Search for the cell housing the specified text and yield its [x, y] center coordinate. 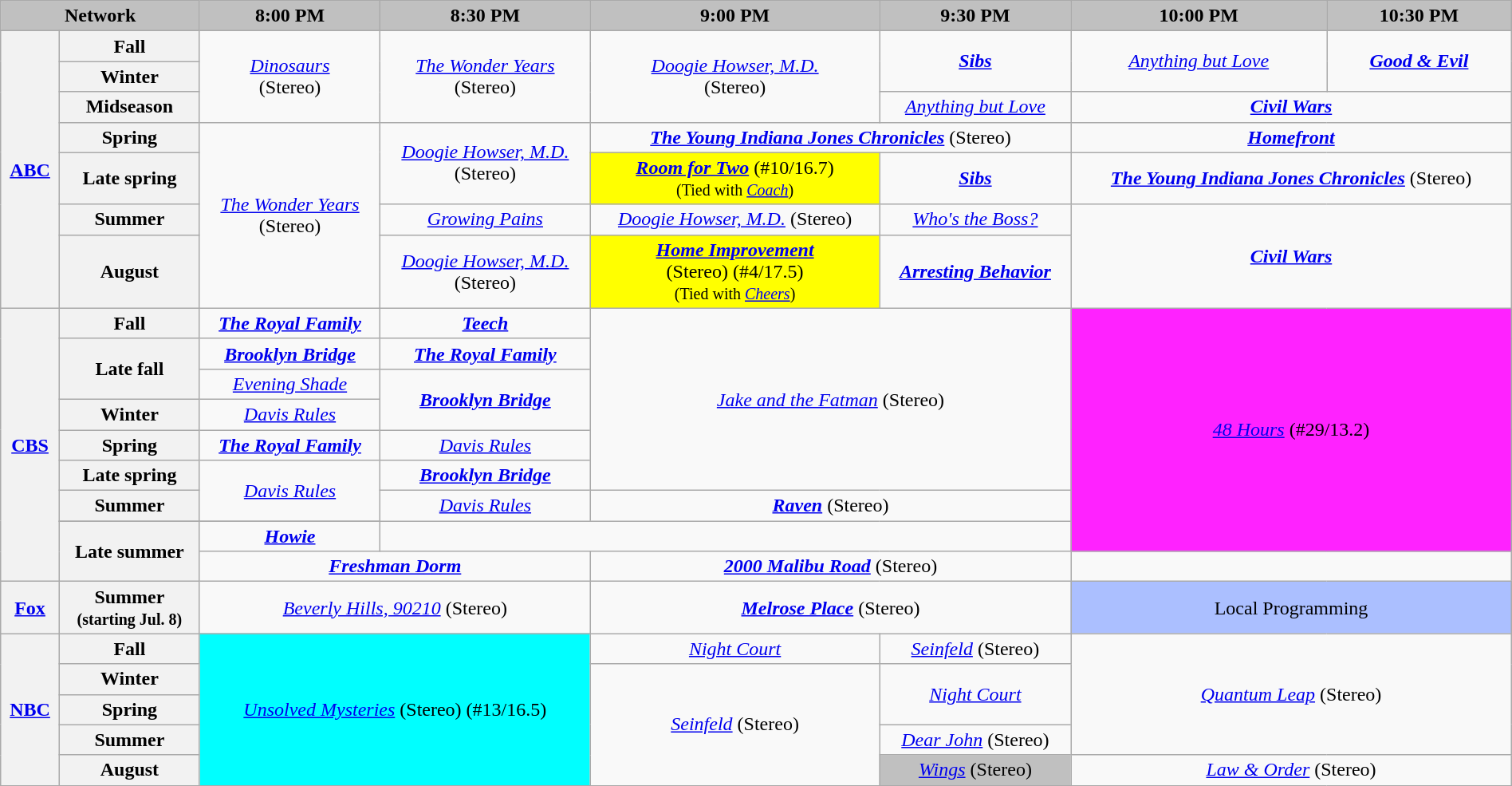
Fox [30, 608]
Dinosaurs(Stereo) [289, 77]
Summer (starting Jul. 8) [129, 608]
2000 Malibu Road (Stereo) [831, 567]
Late summer [129, 551]
Melrose Place (Stereo) [831, 608]
Wings (Stereo) [975, 770]
Arresting Behavior [975, 271]
8:00 PM [289, 16]
Dear John (Stereo) [975, 740]
Midseason [129, 107]
48 Hours (#29/13.2) [1291, 429]
Howie [289, 536]
Teech [486, 323]
Quantum Leap (Stereo) [1291, 694]
Good & Evil [1419, 61]
Who's the Boss? [975, 219]
Homefront [1291, 137]
Evening Shade [289, 384]
Local Programming [1291, 608]
Law & Order (Stereo) [1291, 770]
Beverly Hills, 90210 (Stereo) [395, 608]
8:30 PM [486, 16]
9:00 PM [735, 16]
Raven (Stereo) [831, 506]
Jake and the Fatman (Stereo) [831, 399]
Growing Pains [486, 219]
Doogie Howser, M.D. (Stereo) [735, 219]
Late fall [129, 369]
Freshman Dorm [395, 567]
Room for Two (#10/16.7)(Tied with Coach) [735, 179]
Unsolved Mysteries (Stereo) (#13/16.5) [395, 709]
NBC [30, 709]
Home Improvement(Stereo) (#4/17.5)(Tied with Cheers) [735, 271]
10:00 PM [1199, 16]
Network [100, 16]
10:30 PM [1419, 16]
ABC [30, 169]
9:30 PM [975, 16]
CBS [30, 445]
